From the cell containing the given text, extract its center point as (x, y) coordinate. 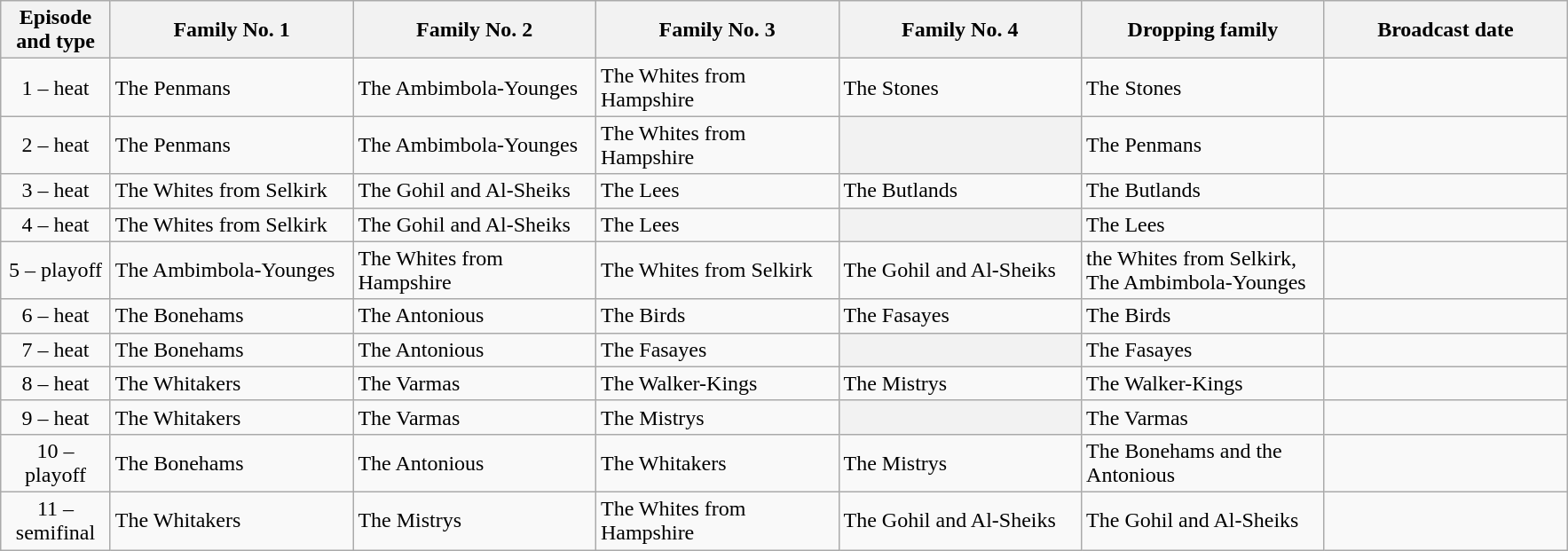
Family No. 1 (232, 30)
The Bonehams and the Antonious (1203, 463)
Family No. 4 (960, 30)
Episode and type (56, 30)
Family No. 3 (717, 30)
9 – heat (56, 417)
10 – playoff (56, 463)
5 – playoff (56, 270)
1 – heat (56, 87)
Dropping family (1203, 30)
6 – heat (56, 316)
8 – heat (56, 383)
7 – heat (56, 350)
2 – heat (56, 146)
Broadcast date (1446, 30)
the Whites from Selkirk, The Ambimbola-Younges (1203, 270)
3 – heat (56, 191)
Family No. 2 (475, 30)
4 – heat (56, 224)
11 – semifinal (56, 520)
